Provide the [X, Y] coordinate of the cell's center where the given text is located.  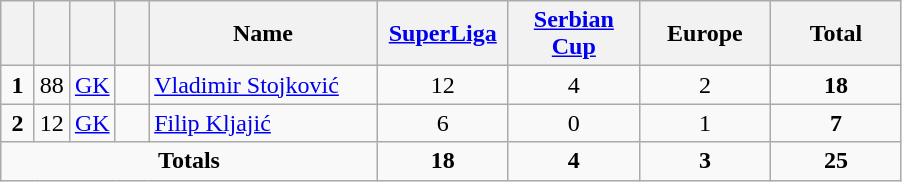
Name [264, 34]
Europe [704, 34]
Vladimir Stojković [264, 85]
Total [836, 34]
Totals [189, 161]
7 [836, 123]
0 [574, 123]
25 [836, 161]
88 [52, 85]
6 [442, 123]
Filip Kljajić [264, 123]
SuperLiga [442, 34]
Serbian Cup [574, 34]
3 [704, 161]
